Detect which cell encompasses the target text, then output its [x, y] center coordinate. 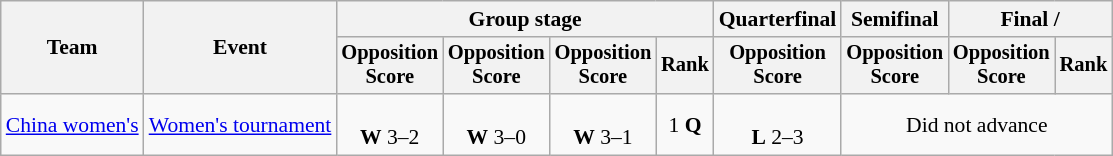
Group stage [524, 19]
W 3–2 [390, 124]
Did not advance [976, 124]
1 Q [685, 124]
W 3–0 [496, 124]
L 2–3 [778, 124]
W 3–1 [604, 124]
Women's tournament [240, 124]
Team [72, 48]
Event [240, 48]
Final / [1030, 19]
China women's [72, 124]
Quarterfinal [778, 19]
Semifinal [894, 19]
